Capture the cell that displays the provided text and extract its [X, Y] central coordinate. 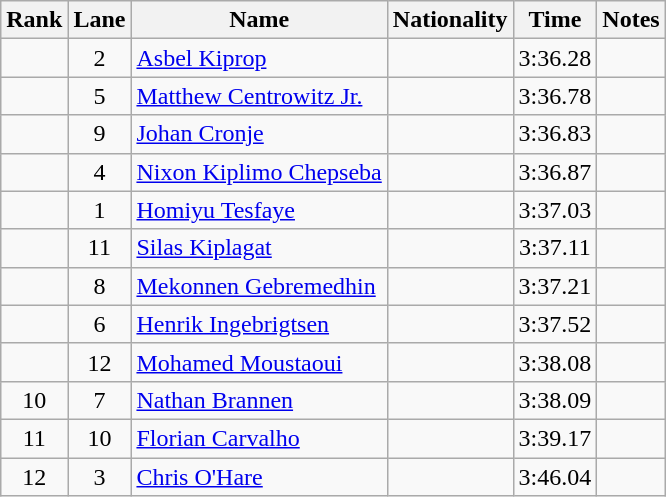
3:36.78 [555, 96]
Name [259, 20]
2 [100, 58]
8 [100, 286]
3:37.11 [555, 248]
Nationality [450, 20]
Matthew Centrowitz Jr. [259, 96]
3:46.04 [555, 477]
Rank [34, 20]
9 [100, 134]
Nathan Brannen [259, 400]
3:37.21 [555, 286]
3:37.03 [555, 210]
3:36.87 [555, 172]
Mekonnen Gebremedhin [259, 286]
Lane [100, 20]
4 [100, 172]
7 [100, 400]
6 [100, 324]
Johan Cronje [259, 134]
Nixon Kiplimo Chepseba [259, 172]
Silas Kiplagat [259, 248]
3:36.28 [555, 58]
3:38.08 [555, 362]
Notes [631, 20]
Chris O'Hare [259, 477]
3:39.17 [555, 438]
3:37.52 [555, 324]
Henrik Ingebrigtsen [259, 324]
Time [555, 20]
3:36.83 [555, 134]
5 [100, 96]
3:38.09 [555, 400]
1 [100, 210]
3 [100, 477]
Homiyu Tesfaye [259, 210]
Mohamed Moustaoui [259, 362]
Florian Carvalho [259, 438]
Asbel Kiprop [259, 58]
